Find where the given text appears and provide that cell's center as (x, y) coordinate. 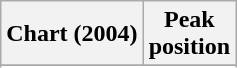
Peakposition (189, 34)
Chart (2004) (72, 34)
